Locate the cell with the specified text and output its (x, y) center coordinate. 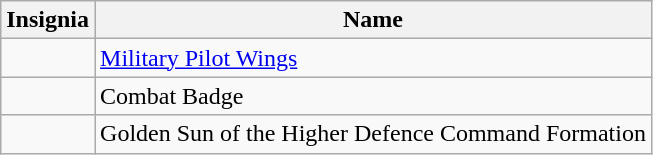
Military Pilot Wings (374, 58)
Name (374, 20)
Golden Sun of the Higher Defence Command Formation (374, 134)
Combat Badge (374, 96)
Insignia (48, 20)
